Identify which cell holds the provided text, then report its (X, Y) central coordinate. 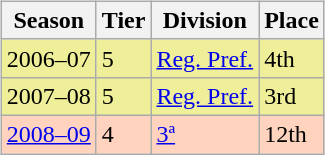
Season (48, 20)
4 (124, 134)
Division (205, 20)
2007–08 (48, 96)
Tier (124, 20)
3rd (292, 96)
Place (292, 20)
2006–07 (48, 58)
3ª (205, 134)
2008–09 (48, 134)
12th (292, 134)
4th (292, 58)
